Provide the [x, y] coordinate of the cell's center where the given text is located.  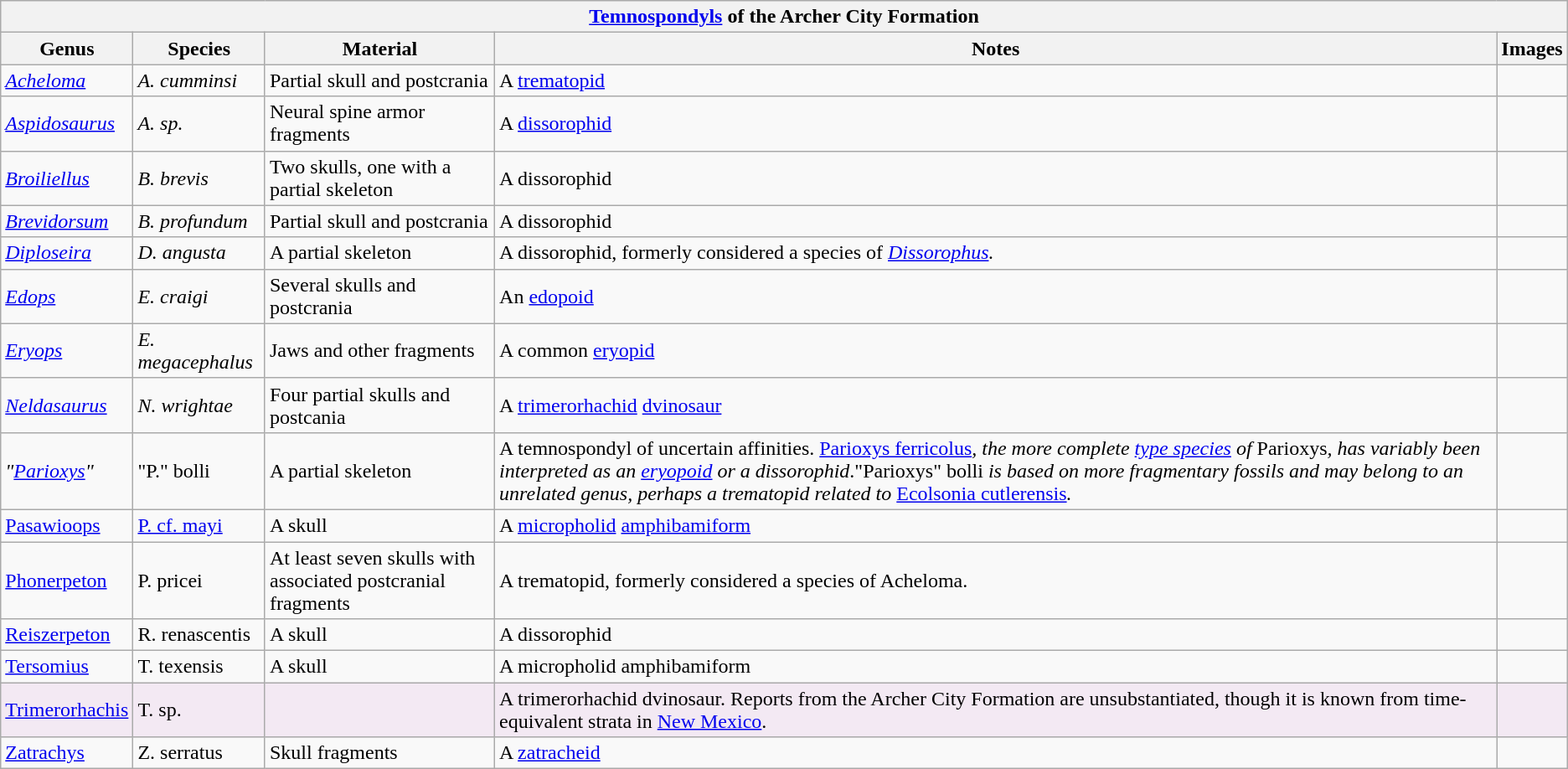
Zatrachys [67, 753]
Neural spine armor fragments [379, 124]
Genus [67, 49]
Z. serratus [199, 753]
A trematopid [996, 80]
Species [199, 49]
A dissorophid, formerly considered a species of Dissorophus. [996, 253]
A. cumminsi [199, 80]
Trimerorhachis [67, 710]
Neldasaurus [67, 405]
D. angusta [199, 253]
A. sp. [199, 124]
Brevidorsum [67, 221]
A trimerorhachid dvinosaur [996, 405]
A zatracheid [996, 753]
Jaws and other fragments [379, 350]
Phonerpeton [67, 580]
Temnospondyls of the Archer City Formation [784, 17]
Four partial skulls and postcania [379, 405]
Aspidosaurus [67, 124]
Notes [996, 49]
An edopoid [996, 297]
A trematopid, formerly considered a species of Acheloma. [996, 580]
Skull fragments [379, 753]
Reiszerpeton [67, 635]
Images [1532, 49]
Tersomius [67, 667]
"P." bolli [199, 471]
E. craigi [199, 297]
B. brevis [199, 178]
R. renascentis [199, 635]
Material [379, 49]
Several skulls and postcrania [379, 297]
E. megacephalus [199, 350]
P. cf. mayi [199, 525]
Pasawioops [67, 525]
A trimerorhachid dvinosaur. Reports from the Archer City Formation are unsubstantiated, though it is known from time-equivalent strata in New Mexico. [996, 710]
N. wrightae [199, 405]
B. profundum [199, 221]
Edops [67, 297]
Diploseira [67, 253]
T. sp. [199, 710]
Broiliellus [67, 178]
P. pricei [199, 580]
"Parioxys" [67, 471]
Eryops [67, 350]
Acheloma [67, 80]
Two skulls, one with a partial skeleton [379, 178]
A common eryopid [996, 350]
T. texensis [199, 667]
At least seven skulls with associated postcranial fragments [379, 580]
